Provide the [X, Y] coordinate of the cell's center where the given text is located.  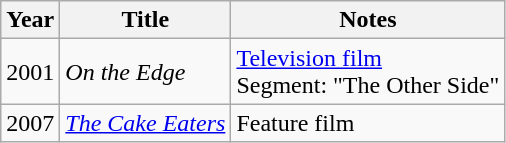
The Cake Eaters [146, 123]
2001 [30, 72]
2007 [30, 123]
Title [146, 20]
Year [30, 20]
Notes [368, 20]
Feature film [368, 123]
On the Edge [146, 72]
Television filmSegment: "The Other Side" [368, 72]
